Search for the cell housing the specified text and yield its [x, y] center coordinate. 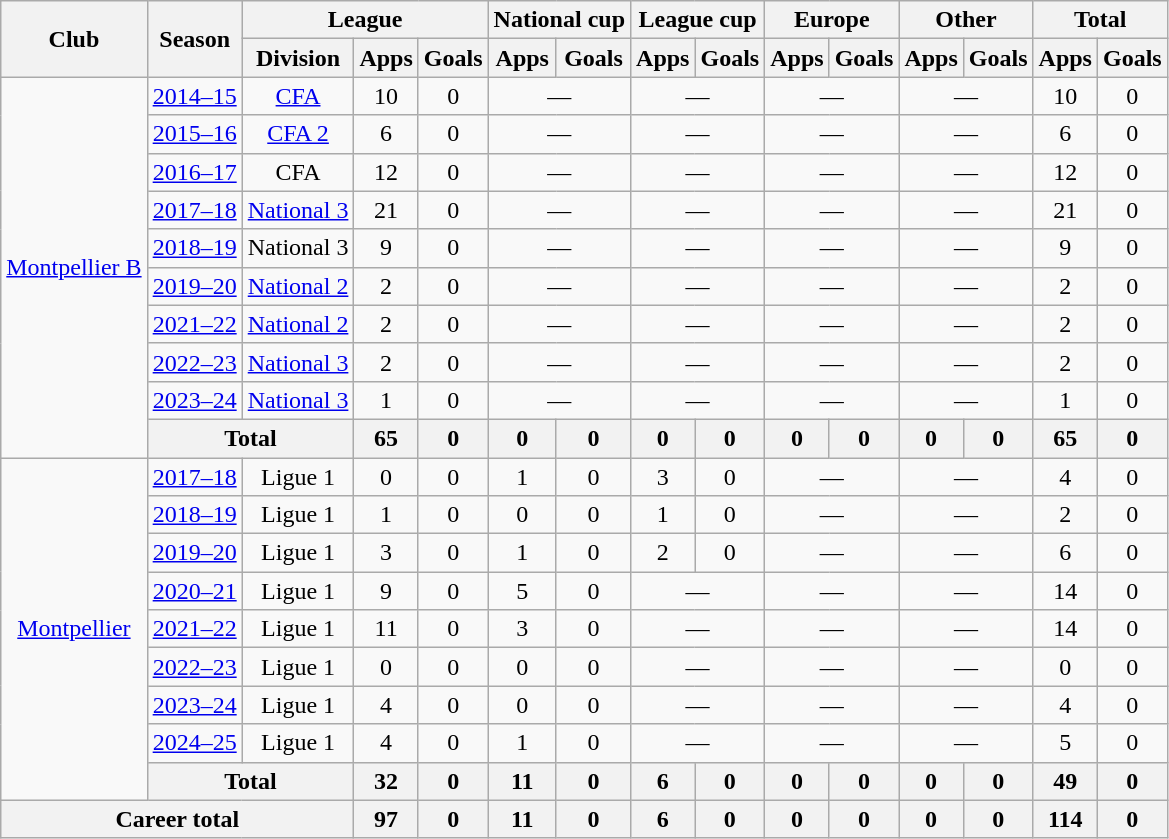
Montpellier B [74, 268]
League cup [698, 20]
2016–17 [194, 172]
49 [1065, 781]
97 [386, 819]
Club [74, 39]
Career total [178, 819]
Division [298, 58]
Montpellier [74, 630]
2014–15 [194, 96]
2020–21 [194, 591]
Season [194, 39]
2024–25 [194, 743]
CFA 2 [298, 134]
Europe [832, 20]
League [365, 20]
114 [1065, 819]
National cup [559, 20]
Other [966, 20]
2015–16 [194, 134]
32 [386, 781]
